Output the (x, y) coordinate of the center of the cell containing the given text.  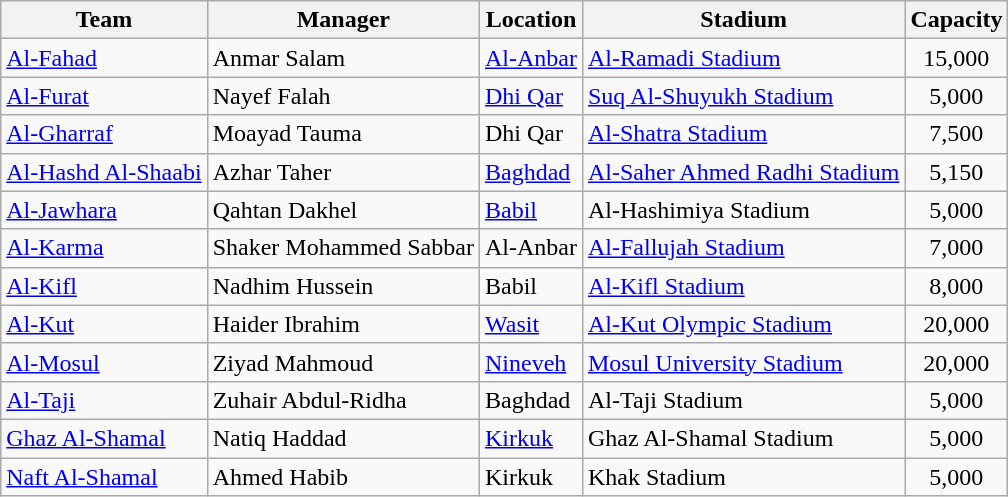
Mosul University Stadium (743, 362)
Team (104, 20)
Naft Al-Shamal (104, 477)
Al-Hashimiya Stadium (743, 210)
Al-Furat (104, 96)
Al-Taji Stadium (743, 400)
Ghaz Al-Shamal (104, 438)
Al-Karma (104, 248)
Al-Shatra Stadium (743, 134)
Moayad Tauma (343, 134)
Al-Fahad (104, 58)
Nadhim Hussein (343, 286)
7,000 (956, 248)
Al-Mosul (104, 362)
Al-Fallujah Stadium (743, 248)
Nineveh (530, 362)
7,500 (956, 134)
Suq Al-Shuyukh Stadium (743, 96)
Ahmed Habib (343, 477)
15,000 (956, 58)
Al-Hashd Al-Shaabi (104, 172)
Haider Ibrahim (343, 324)
Al-Saher Ahmed Radhi Stadium (743, 172)
Qahtan Dakhel (343, 210)
Location (530, 20)
5,150 (956, 172)
Anmar Salam (343, 58)
Al-Ramadi Stadium (743, 58)
Shaker Mohammed Sabbar (343, 248)
Al-Gharraf (104, 134)
Al-Kut Olympic Stadium (743, 324)
Capacity (956, 20)
Zuhair Abdul-Ridha (343, 400)
8,000 (956, 286)
Stadium (743, 20)
Al-Taji (104, 400)
Wasit (530, 324)
Khak Stadium (743, 477)
Nayef Falah (343, 96)
Al-Jawhara (104, 210)
Al-Kifl (104, 286)
Manager (343, 20)
Ziyad Mahmoud (343, 362)
Al-Kut (104, 324)
Azhar Taher (343, 172)
Al-Kifl Stadium (743, 286)
Ghaz Al-Shamal Stadium (743, 438)
Natiq Haddad (343, 438)
